Identify which cell holds the provided text, then report its (X, Y) central coordinate. 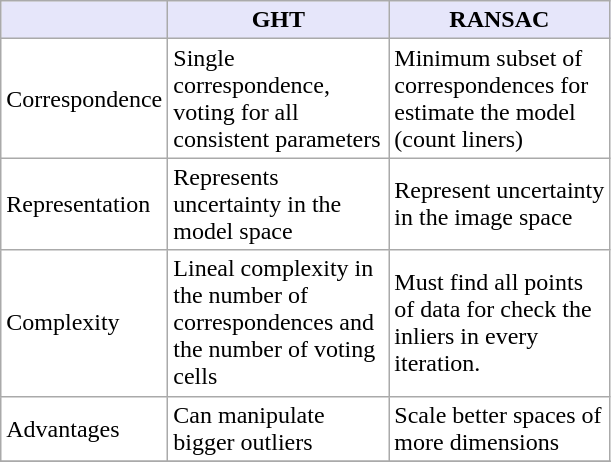
Single correspondence, voting for all consistent parameters (278, 98)
Correspondence (84, 98)
Minimum subset of correspondences for estimate the model (count liners) (500, 98)
Complexity (84, 323)
GHT (278, 20)
Lineal complexity in the number of correspondences and the number of voting cells (278, 323)
RANSAC (500, 20)
Represents uncertainty in the model space (278, 204)
Advantages (84, 428)
Must find all points of data for check the inliers in every iteration. (500, 323)
Representation (84, 204)
Scale better spaces of more dimensions (500, 428)
Can manipulate bigger outliers (278, 428)
Represent uncertainty in the image space (500, 204)
